Locate the cell with the specified text and output its (x, y) center coordinate. 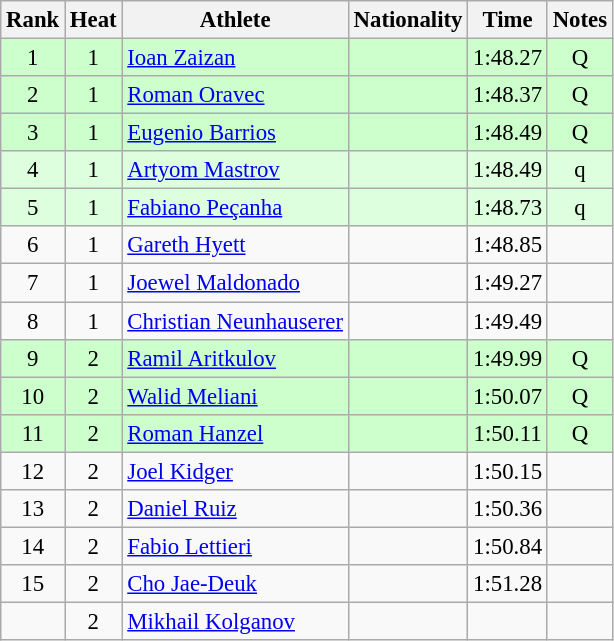
1:49.99 (508, 358)
1:50.11 (508, 433)
Notes (580, 20)
Ioan Zaizan (235, 58)
7 (33, 283)
1:51.28 (508, 584)
4 (33, 170)
5 (33, 208)
3 (33, 133)
Mikhail Kolganov (235, 621)
8 (33, 321)
1:49.49 (508, 321)
13 (33, 509)
10 (33, 396)
Eugenio Barrios (235, 133)
Joel Kidger (235, 471)
Heat (94, 20)
Daniel Ruiz (235, 509)
Time (508, 20)
Gareth Hyett (235, 245)
Roman Oravec (235, 95)
12 (33, 471)
1:48.85 (508, 245)
Artyom Mastrov (235, 170)
1:50.36 (508, 509)
1:49.27 (508, 283)
1:50.84 (508, 546)
Walid Meliani (235, 396)
1:50.07 (508, 396)
6 (33, 245)
1:48.27 (508, 58)
Christian Neunhauserer (235, 321)
Cho Jae-Deuk (235, 584)
Athlete (235, 20)
11 (33, 433)
14 (33, 546)
1:48.73 (508, 208)
Rank (33, 20)
9 (33, 358)
1:48.37 (508, 95)
Fabio Lettieri (235, 546)
Ramil Aritkulov (235, 358)
1:50.15 (508, 471)
Nationality (408, 20)
Roman Hanzel (235, 433)
Fabiano Peçanha (235, 208)
Joewel Maldonado (235, 283)
15 (33, 584)
